Capture the cell that displays the provided text and extract its (X, Y) central coordinate. 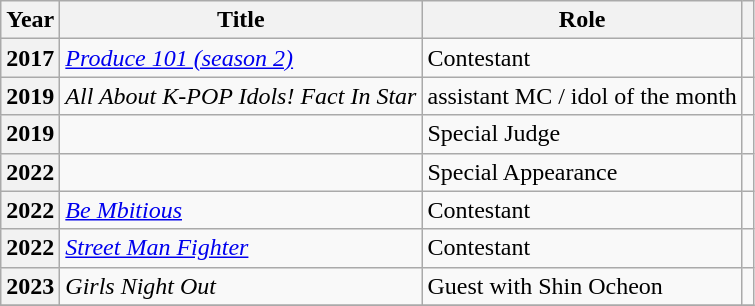
Street Man Fighter (241, 248)
All About K-POP Idols! Fact In Star (241, 96)
2017 (30, 58)
Title (241, 20)
Year (30, 20)
Special Appearance (582, 172)
Special Judge (582, 134)
Girls Night Out (241, 286)
Produce 101 (season 2) (241, 58)
Role (582, 20)
Guest with Shin Ocheon (582, 286)
2023 (30, 286)
Be Mbitious (241, 210)
assistant MC / idol of the month (582, 96)
